From the cell containing the given text, extract its center point as [x, y] coordinate. 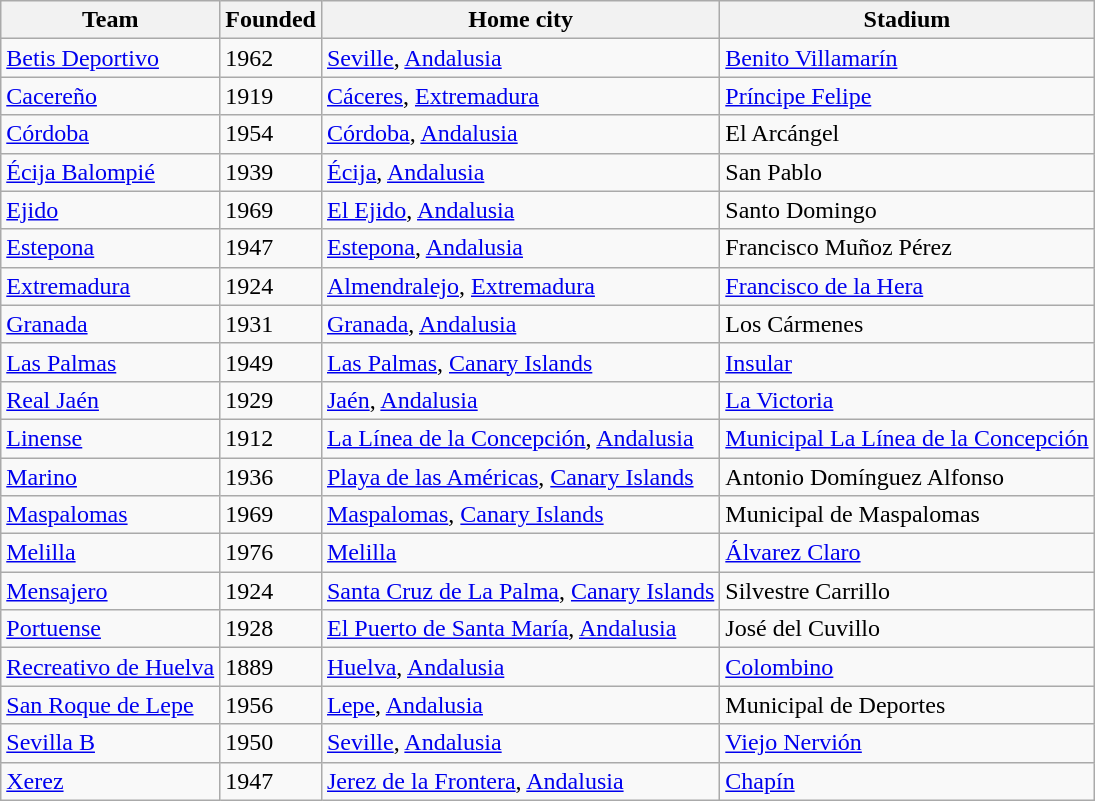
Municipal La Línea de la Concepción [907, 438]
Maspalomas [110, 515]
Portuense [110, 629]
Recreativo de Huelva [110, 667]
1939 [271, 172]
El Arcángel [907, 134]
Betis Deportivo [110, 58]
Silvestre Carrillo [907, 591]
Príncipe Felipe [907, 96]
Real Jaén [110, 400]
Santo Domingo [907, 210]
Las Palmas [110, 362]
Lepe, Andalusia [520, 705]
Los Cármenes [907, 324]
Jaén, Andalusia [520, 400]
1928 [271, 629]
Xerez [110, 781]
Écija Balompié [110, 172]
Benito Villamarín [907, 58]
1912 [271, 438]
Estepona, Andalusia [520, 248]
1931 [271, 324]
La Victoria [907, 400]
Colombino [907, 667]
1936 [271, 477]
Las Palmas, Canary Islands [520, 362]
Extremadura [110, 286]
Córdoba [110, 134]
Estepona [110, 248]
1950 [271, 743]
Linense [110, 438]
Álvarez Claro [907, 553]
La Línea de la Concepción, Andalusia [520, 438]
Playa de las Américas, Canary Islands [520, 477]
Insular [907, 362]
Francisco Muñoz Pérez [907, 248]
Stadium [907, 20]
Mensajero [110, 591]
Antonio Domínguez Alfonso [907, 477]
Écija, Andalusia [520, 172]
Huelva, Andalusia [520, 667]
Sevilla B [110, 743]
Municipal de Deportes [907, 705]
El Puerto de Santa María, Andalusia [520, 629]
Founded [271, 20]
San Roque de Lepe [110, 705]
Cacereño [110, 96]
Santa Cruz de La Palma, Canary Islands [520, 591]
José del Cuvillo [907, 629]
Home city [520, 20]
El Ejido, Andalusia [520, 210]
Chapín [907, 781]
1976 [271, 553]
Team [110, 20]
1919 [271, 96]
San Pablo [907, 172]
Maspalomas, Canary Islands [520, 515]
Municipal de Maspalomas [907, 515]
Viejo Nervión [907, 743]
1954 [271, 134]
1962 [271, 58]
1929 [271, 400]
1949 [271, 362]
Jerez de la Frontera, Andalusia [520, 781]
Ejido [110, 210]
Granada, Andalusia [520, 324]
Córdoba, Andalusia [520, 134]
Francisco de la Hera [907, 286]
Almendralejo, Extremadura [520, 286]
Granada [110, 324]
1956 [271, 705]
Marino [110, 477]
1889 [271, 667]
Cáceres, Extremadura [520, 96]
